Provide the [X, Y] coordinate of the cell's center where the given text is located.  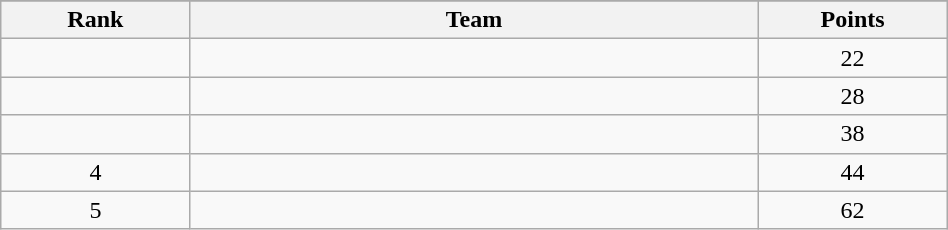
Points [852, 20]
Team [474, 20]
Rank [96, 20]
62 [852, 210]
28 [852, 96]
4 [96, 172]
44 [852, 172]
5 [96, 210]
38 [852, 134]
22 [852, 58]
